Scan for the cell matching the given text and deliver its (X, Y) coordinate at center. 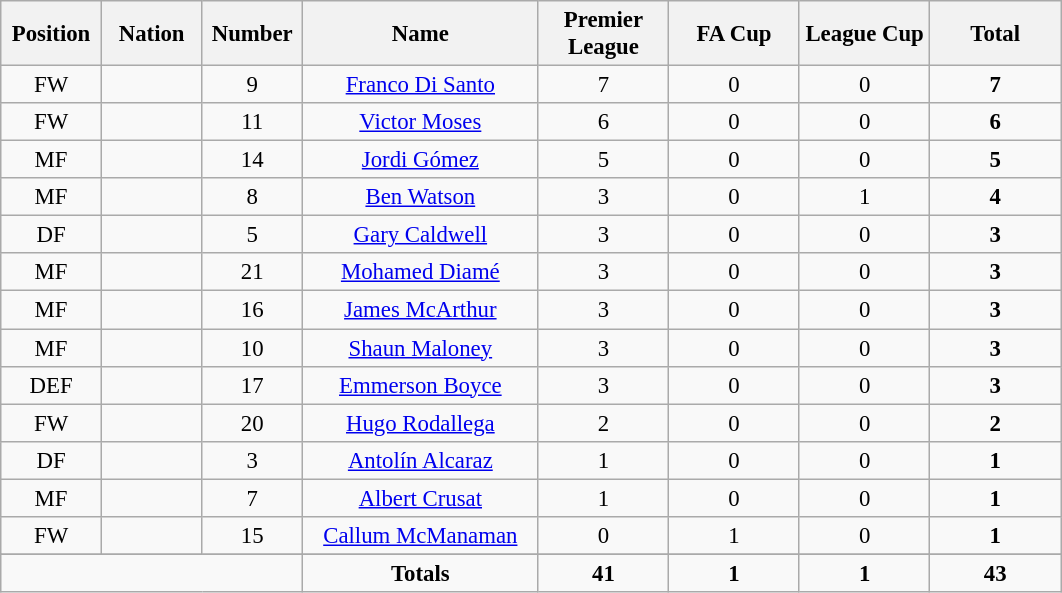
Emmerson Boyce (421, 385)
League Cup (864, 34)
14 (252, 160)
41 (604, 573)
43 (996, 573)
Jordi Gómez (421, 160)
17 (252, 385)
Gary Caldwell (421, 235)
Franco Di Santo (421, 85)
9 (252, 85)
FA Cup (734, 34)
11 (252, 122)
10 (252, 348)
4 (996, 197)
James McArthur (421, 310)
Shaun Maloney (421, 348)
Totals (421, 573)
Nation (152, 34)
Callum McManaman (421, 536)
20 (252, 423)
Mohamed Diamé (421, 273)
Premier League (604, 34)
16 (252, 310)
Ben Watson (421, 197)
DEF (52, 385)
Number (252, 34)
15 (252, 536)
8 (252, 197)
Victor Moses (421, 122)
Total (996, 34)
Position (52, 34)
Antolín Alcaraz (421, 460)
Albert Crusat (421, 498)
Hugo Rodallega (421, 423)
Name (421, 34)
21 (252, 273)
